Determine the (X, Y) coordinate at the center of the cell enclosing the given text.  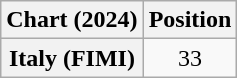
Position (190, 20)
Italy (FIMI) (72, 58)
33 (190, 58)
Chart (2024) (72, 20)
